Return the [x, y] coordinate for the center point of the cell that contains the specified text.  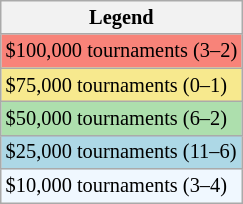
$75,000 tournaments (0–1) [122, 85]
$50,000 tournaments (6–2) [122, 118]
Legend [122, 17]
$10,000 tournaments (3–4) [122, 186]
$100,000 tournaments (3–2) [122, 51]
$25,000 tournaments (11–6) [122, 152]
